Return (X, Y) of the center of cell containing provided text 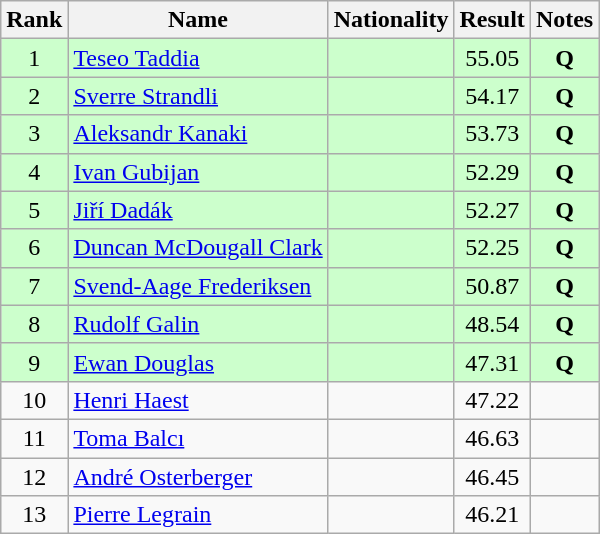
10 (34, 400)
Pierre Legrain (198, 515)
13 (34, 515)
Svend-Aage Frederiksen (198, 286)
47.31 (492, 362)
Rank (34, 20)
46.63 (492, 438)
52.25 (492, 248)
Toma Balcı (198, 438)
Jiří Dadák (198, 210)
47.22 (492, 400)
11 (34, 438)
4 (34, 172)
52.29 (492, 172)
46.21 (492, 515)
2 (34, 96)
46.45 (492, 477)
53.73 (492, 134)
Nationality (391, 20)
Teseo Taddia (198, 58)
Ewan Douglas (198, 362)
Sverre Strandli (198, 96)
50.87 (492, 286)
Name (198, 20)
8 (34, 324)
7 (34, 286)
Ivan Gubijan (198, 172)
48.54 (492, 324)
9 (34, 362)
Henri Haest (198, 400)
5 (34, 210)
54.17 (492, 96)
Notes (564, 20)
Aleksandr Kanaki (198, 134)
6 (34, 248)
52.27 (492, 210)
Rudolf Galin (198, 324)
Duncan McDougall Clark (198, 248)
55.05 (492, 58)
12 (34, 477)
André Osterberger (198, 477)
1 (34, 58)
3 (34, 134)
Result (492, 20)
